Extract the (X, Y) coordinate from the center of the cell holding the provided text.  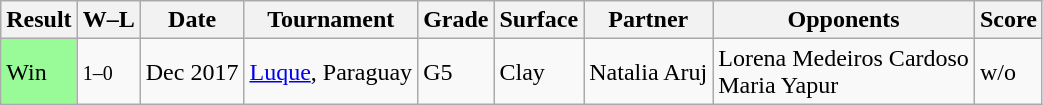
Win (39, 72)
Opponents (844, 20)
Luque, Paraguay (331, 72)
w/o (1008, 72)
Lorena Medeiros Cardoso Maria Yapur (844, 72)
Clay (539, 72)
Natalia Aruj (648, 72)
Tournament (331, 20)
Dec 2017 (192, 72)
Grade (456, 20)
1–0 (108, 72)
W–L (108, 20)
Date (192, 20)
Surface (539, 20)
Result (39, 20)
G5 (456, 72)
Score (1008, 20)
Partner (648, 20)
